Search for the cell housing the specified text and yield its (X, Y) center coordinate. 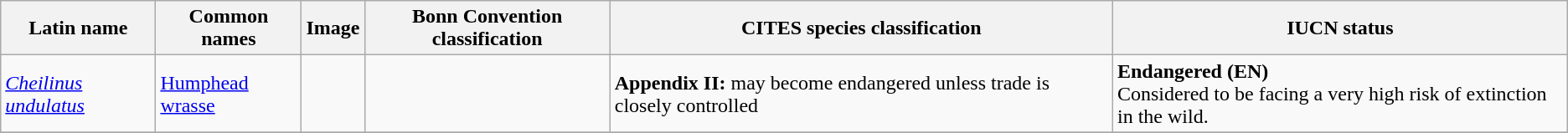
Bonn Convention classification (487, 28)
Image (333, 28)
Endangered (EN)Considered to be facing a very high risk of extinction in the wild. (1340, 94)
Cheilinus undulatus (79, 94)
Latin name (79, 28)
Humphead wrasse (229, 94)
CITES species classification (861, 28)
Appendix II: may become endangered unless trade is closely controlled (861, 94)
Common names (229, 28)
IUCN status (1340, 28)
